Return the [x, y] coordinate for the center point of the cell that contains the specified text.  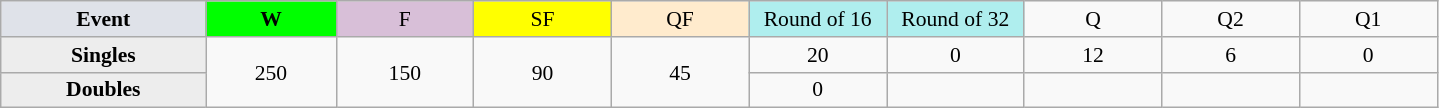
250 [271, 72]
QF [680, 19]
6 [1231, 55]
F [405, 19]
Round of 16 [818, 19]
Singles [104, 55]
150 [405, 72]
Q2 [1231, 19]
Q [1093, 19]
90 [543, 72]
W [271, 19]
20 [818, 55]
Event [104, 19]
45 [680, 72]
Round of 32 [955, 19]
12 [1093, 55]
SF [543, 19]
Q1 [1368, 19]
Doubles [104, 90]
